Detect which cell encompasses the target text, then output its (X, Y) center coordinate. 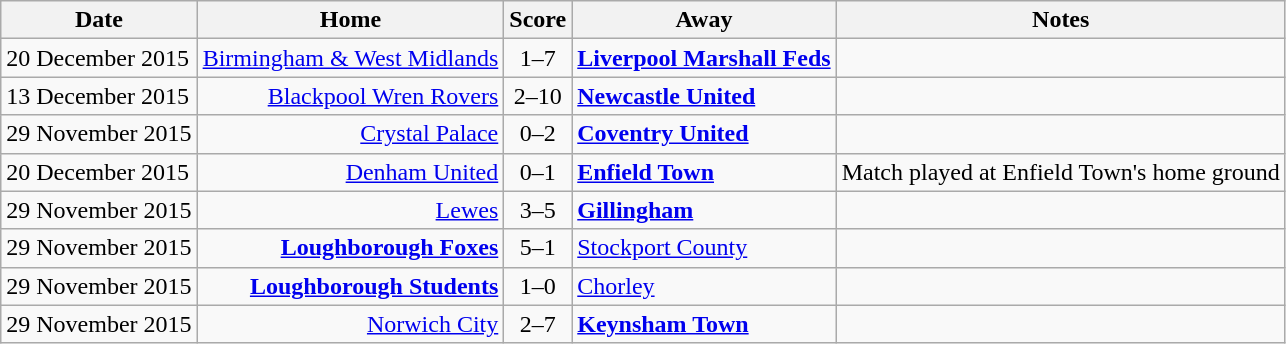
Coventry United (704, 134)
Crystal Palace (350, 134)
3–5 (538, 210)
Birmingham & West Midlands (350, 58)
Denham United (350, 172)
Lewes (350, 210)
Loughborough Foxes (350, 248)
13 December 2015 (99, 96)
2–7 (538, 324)
Score (538, 20)
Date (99, 20)
Loughborough Students (350, 286)
Blackpool Wren Rovers (350, 96)
0–2 (538, 134)
Match played at Enfield Town's home ground (1060, 172)
Home (350, 20)
Newcastle United (704, 96)
1–0 (538, 286)
Enfield Town (704, 172)
Keynsham Town (704, 324)
Norwich City (350, 324)
Notes (1060, 20)
5–1 (538, 248)
Stockport County (704, 248)
Liverpool Marshall Feds (704, 58)
Away (704, 20)
1–7 (538, 58)
2–10 (538, 96)
Gillingham (704, 210)
0–1 (538, 172)
Chorley (704, 286)
